Scan for the cell matching the given text and deliver its (x, y) coordinate at center. 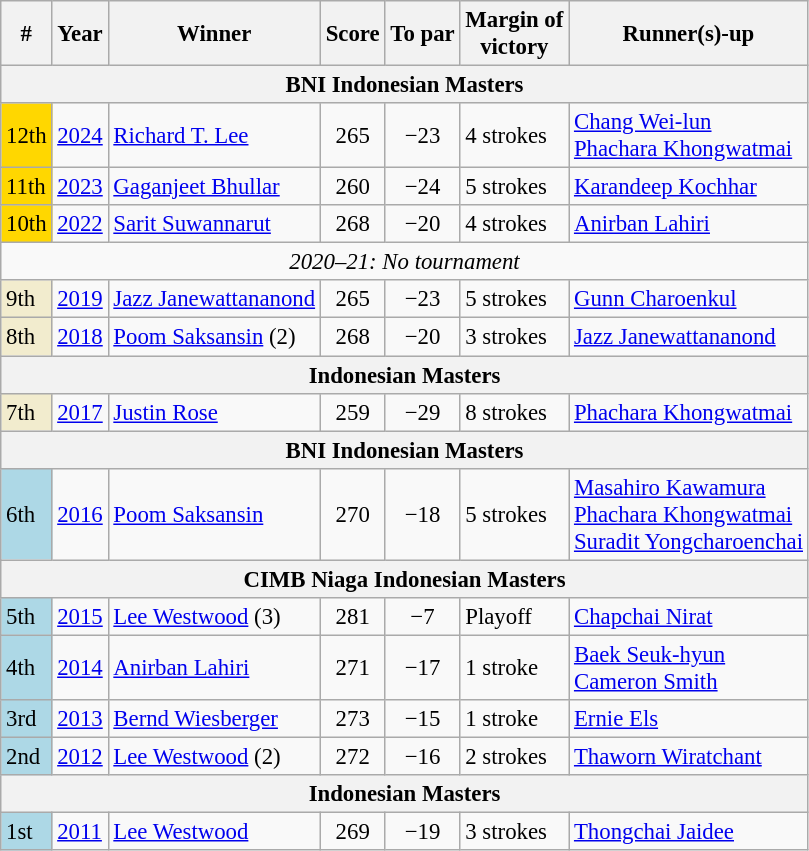
Baek Seuk-hyun Cameron Smith (689, 668)
2020–21: No tournament (405, 262)
−15 (422, 719)
Chang Wei-lun Phachara Khongwatmai (689, 136)
2nd (26, 756)
Ernie Els (689, 719)
4th (26, 668)
273 (352, 719)
−7 (422, 617)
11th (26, 187)
CIMB Niaga Indonesian Masters (405, 579)
2013 (80, 719)
260 (352, 187)
2022 (80, 224)
269 (352, 832)
Bernd Wiesberger (214, 719)
8 strokes (514, 412)
10th (26, 224)
# (26, 34)
Sarit Suwannarut (214, 224)
259 (352, 412)
Justin Rose (214, 412)
Winner (214, 34)
Chapchai Nirat (689, 617)
3rd (26, 719)
Poom Saksansin (214, 514)
Runner(s)-up (689, 34)
Phachara Khongwatmai (689, 412)
7th (26, 412)
Lee Westwood (2) (214, 756)
Margin ofvictory (514, 34)
6th (26, 514)
2012 (80, 756)
5th (26, 617)
2015 (80, 617)
Gaganjeet Bhullar (214, 187)
Thongchai Jaidee (689, 832)
1st (26, 832)
281 (352, 617)
2018 (80, 337)
Lee Westwood (3) (214, 617)
Karandeep Kochhar (689, 187)
12th (26, 136)
−17 (422, 668)
−18 (422, 514)
−19 (422, 832)
2023 (80, 187)
2014 (80, 668)
2024 (80, 136)
Thaworn Wiratchant (689, 756)
Poom Saksansin (2) (214, 337)
270 (352, 514)
To par (422, 34)
2016 (80, 514)
272 (352, 756)
−29 (422, 412)
−16 (422, 756)
Year (80, 34)
Richard T. Lee (214, 136)
8th (26, 337)
2019 (80, 299)
271 (352, 668)
2011 (80, 832)
2017 (80, 412)
−24 (422, 187)
Lee Westwood (214, 832)
Masahiro Kawamura Phachara Khongwatmai Suradit Yongcharoenchai (689, 514)
Score (352, 34)
2 strokes (514, 756)
Playoff (514, 617)
Gunn Charoenkul (689, 299)
9th (26, 299)
